Extract the [X, Y] coordinate from the center of the cell holding the provided text.  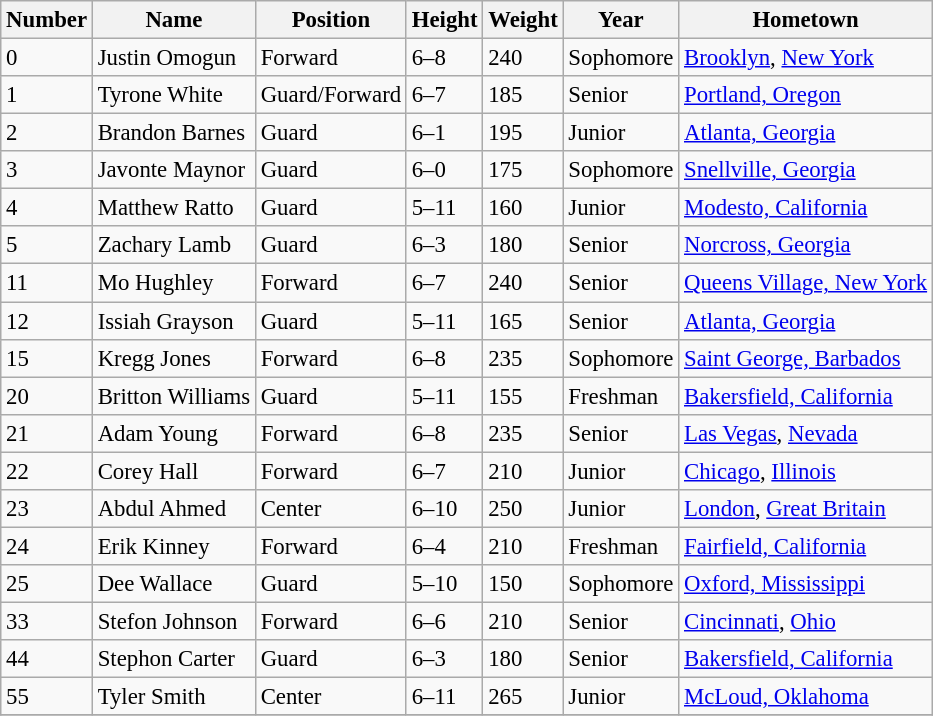
Fairfield, California [806, 546]
21 [47, 433]
55 [47, 697]
Oxford, Mississippi [806, 584]
Brooklyn, New York [806, 58]
6–10 [444, 509]
20 [47, 396]
165 [523, 321]
Mo Hughley [174, 283]
Stephon Carter [174, 659]
McLoud, Oklahoma [806, 697]
Adam Young [174, 433]
44 [47, 659]
Chicago, Illinois [806, 471]
Justin Omogun [174, 58]
6–11 [444, 697]
6–0 [444, 170]
160 [523, 208]
22 [47, 471]
11 [47, 283]
Zachary Lamb [174, 245]
Guard/Forward [330, 95]
Kregg Jones [174, 358]
Portland, Oregon [806, 95]
5–10 [444, 584]
Queens Village, New York [806, 283]
Cincinnati, Ohio [806, 621]
12 [47, 321]
24 [47, 546]
Erik Kinney [174, 546]
Tyrone White [174, 95]
6–1 [444, 133]
Matthew Ratto [174, 208]
25 [47, 584]
5 [47, 245]
Dee Wallace [174, 584]
Las Vegas, Nevada [806, 433]
6–4 [444, 546]
Britton Williams [174, 396]
1 [47, 95]
Tyler Smith [174, 697]
Hometown [806, 20]
Issiah Grayson [174, 321]
London, Great Britain [806, 509]
4 [47, 208]
Brandon Barnes [174, 133]
250 [523, 509]
265 [523, 697]
Saint George, Barbados [806, 358]
Stefon Johnson [174, 621]
15 [47, 358]
185 [523, 95]
175 [523, 170]
Height [444, 20]
Position [330, 20]
Abdul Ahmed [174, 509]
3 [47, 170]
Modesto, California [806, 208]
Corey Hall [174, 471]
Javonte Maynor [174, 170]
Year [621, 20]
23 [47, 509]
Name [174, 20]
Norcross, Georgia [806, 245]
6–6 [444, 621]
33 [47, 621]
2 [47, 133]
Number [47, 20]
150 [523, 584]
155 [523, 396]
Snellville, Georgia [806, 170]
Weight [523, 20]
195 [523, 133]
0 [47, 58]
